Determine the [X, Y] coordinate at the center of the cell enclosing the given text.  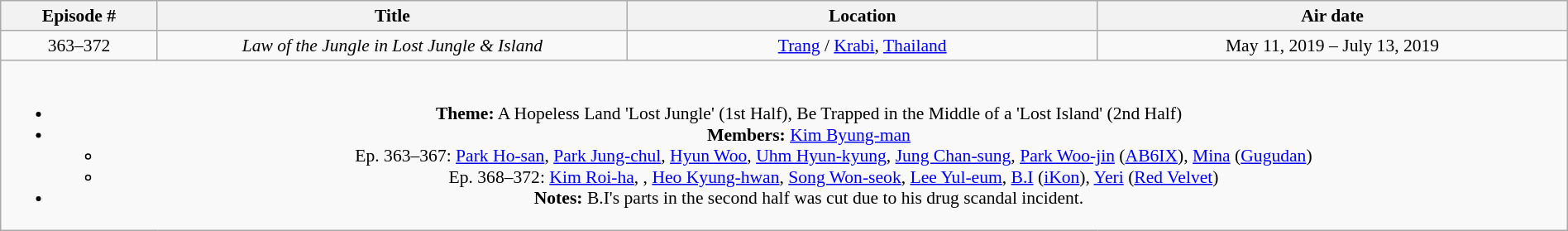
Location [863, 16]
Episode # [79, 16]
Air date [1332, 16]
Trang / Krabi, Thailand [863, 46]
363–372 [79, 46]
Title [392, 16]
May 11, 2019 – July 13, 2019 [1332, 46]
Law of the Jungle in Lost Jungle & Island [392, 46]
